For the text-containing cell, return its midpoint in (x, y) coordinate format. 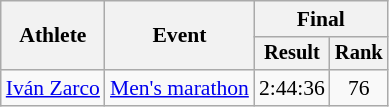
2:44:36 (292, 88)
Men's marathon (180, 88)
Event (180, 36)
Athlete (53, 36)
Result (292, 54)
Final (321, 19)
Rank (359, 54)
76 (359, 88)
Iván Zarco (53, 88)
